From the cell containing the given text, extract its center point as [X, Y] coordinate. 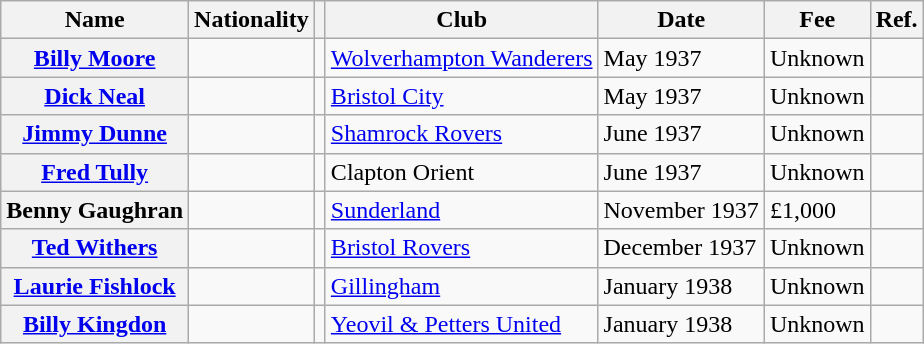
Billy Kingdon [95, 324]
Name [95, 20]
Yeovil & Petters United [462, 324]
Dick Neal [95, 96]
Clapton Orient [462, 172]
Ted Withers [95, 248]
Bristol Rovers [462, 248]
November 1937 [681, 210]
Benny Gaughran [95, 210]
Gillingham [462, 286]
Billy Moore [95, 58]
Wolverhampton Wanderers [462, 58]
Date [681, 20]
Club [462, 20]
Bristol City [462, 96]
Fee [817, 20]
£1,000 [817, 210]
Shamrock Rovers [462, 134]
Jimmy Dunne [95, 134]
Laurie Fishlock [95, 286]
December 1937 [681, 248]
Sunderland [462, 210]
Nationality [252, 20]
Ref. [896, 20]
Fred Tully [95, 172]
